Return (x, y) of the center of cell containing provided text 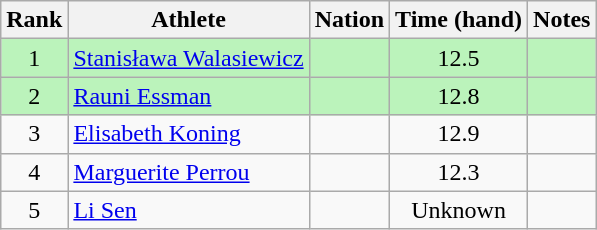
4 (34, 172)
Elisabeth Koning (188, 134)
3 (34, 134)
Time (hand) (459, 20)
12.3 (459, 172)
Nation (349, 20)
Rank (34, 20)
Rauni Essman (188, 96)
Marguerite Perrou (188, 172)
Stanisława Walasiewicz (188, 58)
Li Sen (188, 210)
2 (34, 96)
Notes (562, 20)
1 (34, 58)
5 (34, 210)
12.5 (459, 58)
Athlete (188, 20)
Unknown (459, 210)
12.9 (459, 134)
12.8 (459, 96)
